Pinpoint the cell where the given text exists, returning its [X, Y] midpoint coordinate. 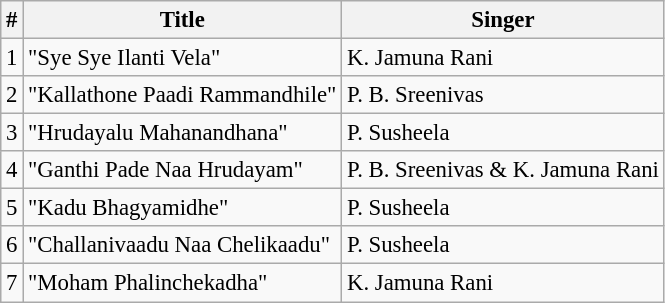
"Ganthi Pade Naa Hrudayam" [182, 170]
Title [182, 20]
"Kallathone Paadi Rammandhile" [182, 95]
P. B. Sreenivas [504, 95]
"Moham Phalinchekadha" [182, 283]
5 [12, 208]
1 [12, 58]
"Sye Sye Ilanti Vela" [182, 58]
"Hrudayalu Mahanandhana" [182, 133]
3 [12, 133]
6 [12, 245]
2 [12, 95]
4 [12, 170]
P. B. Sreenivas & K. Jamuna Rani [504, 170]
7 [12, 283]
Singer [504, 20]
"Challanivaadu Naa Chelikaadu" [182, 245]
"Kadu Bhagyamidhe" [182, 208]
# [12, 20]
